Return (X, Y) of the center of cell containing provided text 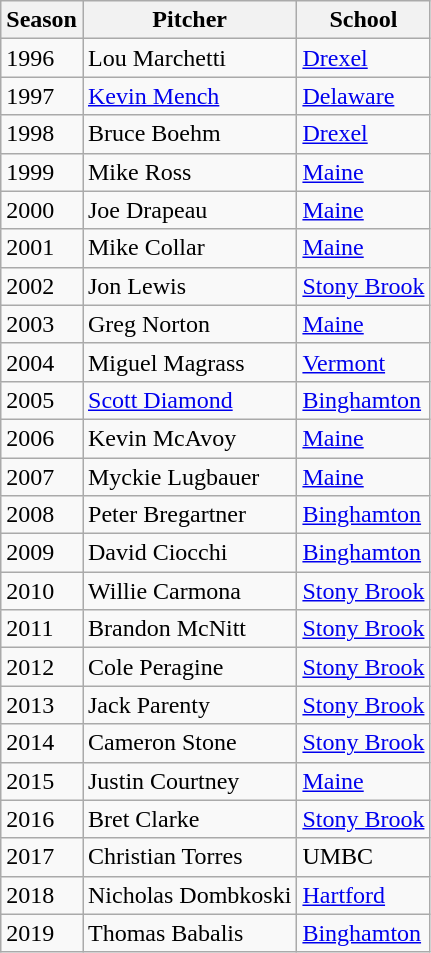
2015 (42, 781)
Vermont (364, 362)
2008 (42, 515)
Jack Parenty (189, 705)
Delaware (364, 96)
Nicholas Dombkoski (189, 895)
2000 (42, 210)
2003 (42, 324)
Scott Diamond (189, 400)
2009 (42, 553)
2017 (42, 857)
Miguel Magrass (189, 362)
2004 (42, 362)
2006 (42, 438)
Joe Drapeau (189, 210)
Kevin McAvoy (189, 438)
1999 (42, 172)
Kevin Mench (189, 96)
Myckie Lugbauer (189, 477)
Mike Ross (189, 172)
2001 (42, 248)
2019 (42, 933)
Cole Peragine (189, 667)
David Ciocchi (189, 553)
Cameron Stone (189, 743)
Lou Marchetti (189, 58)
2002 (42, 286)
Hartford (364, 895)
2007 (42, 477)
1998 (42, 134)
Season (42, 20)
2018 (42, 895)
1997 (42, 96)
2013 (42, 705)
2005 (42, 400)
Willie Carmona (189, 591)
2012 (42, 667)
Christian Torres (189, 857)
Peter Bregartner (189, 515)
Mike Collar (189, 248)
Bret Clarke (189, 819)
2010 (42, 591)
2016 (42, 819)
Jon Lewis (189, 286)
Brandon McNitt (189, 629)
Justin Courtney (189, 781)
2014 (42, 743)
Bruce Boehm (189, 134)
Greg Norton (189, 324)
UMBC (364, 857)
School (364, 20)
Thomas Babalis (189, 933)
1996 (42, 58)
Pitcher (189, 20)
2011 (42, 629)
